From the cell containing the given text, extract its center point as [x, y] coordinate. 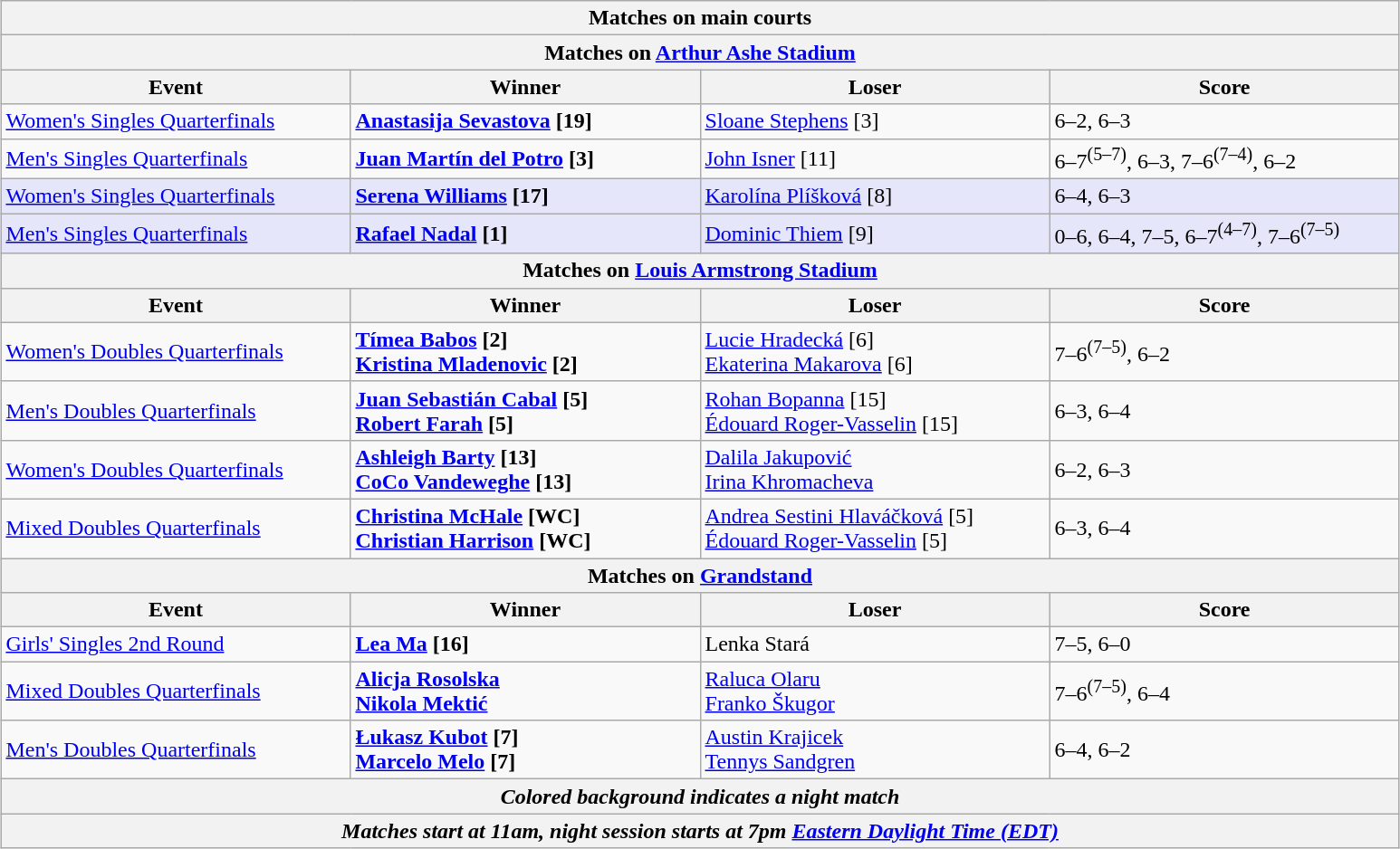
John Isner [11] [875, 159]
Juan Sebastián Cabal [5] Robert Farah [5] [525, 411]
Anastasija Sevastova [19] [525, 121]
Matches start at 11am, night session starts at 7pm Eastern Daylight Time (EDT) [700, 831]
Łukasz Kubot [7] Marcelo Melo [7] [525, 749]
Matches on Grandstand [700, 576]
Andrea Sestini Hlaváčková [5] Édouard Roger-Vasselin [5] [875, 529]
Lenka Stará [875, 644]
6–4, 6–2 [1224, 749]
7–6(7–5), 6–2 [1224, 351]
Dominic Thiem [9] [875, 234]
Christina McHale [WC] Christian Harrison [WC] [525, 529]
Girls' Singles 2nd Round [176, 644]
Lucie Hradecká [6] Ekaterina Makarova [6] [875, 351]
6–4, 6–3 [1224, 196]
Matches on Arthur Ashe Stadium [700, 52]
Juan Martín del Potro [3] [525, 159]
Colored background indicates a night match [700, 797]
Ashleigh Barty [13] CoCo Vandeweghe [13] [525, 469]
6–7(5–7), 6–3, 7–6(7–4), 6–2 [1224, 159]
7–5, 6–0 [1224, 644]
Serena Williams [17] [525, 196]
Rafael Nadal [1] [525, 234]
Alicja Rosolska Nikola Mektić [525, 692]
0–6, 6–4, 7–5, 6–7(4–7), 7–6(7–5) [1224, 234]
Dalila Jakupović Irina Khromacheva [875, 469]
Matches on main courts [700, 18]
Raluca Olaru Franko Škugor [875, 692]
Lea Ma [16] [525, 644]
Tímea Babos [2] Kristina Mladenovic [2] [525, 351]
Sloane Stephens [3] [875, 121]
Matches on Louis Armstrong Stadium [700, 271]
Austin Krajicek Tennys Sandgren [875, 749]
7–6(7–5), 6–4 [1224, 692]
Karolína Plíšková [8] [875, 196]
Rohan Bopanna [15] Édouard Roger-Vasselin [15] [875, 411]
